Find where the given text appears and provide that cell's center as [X, Y] coordinate. 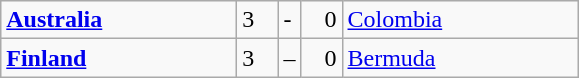
Colombia [460, 20]
Finland [119, 58]
Bermuda [460, 58]
– [290, 58]
Australia [119, 20]
- [290, 20]
